Identify which cell holds the provided text, then report its [X, Y] central coordinate. 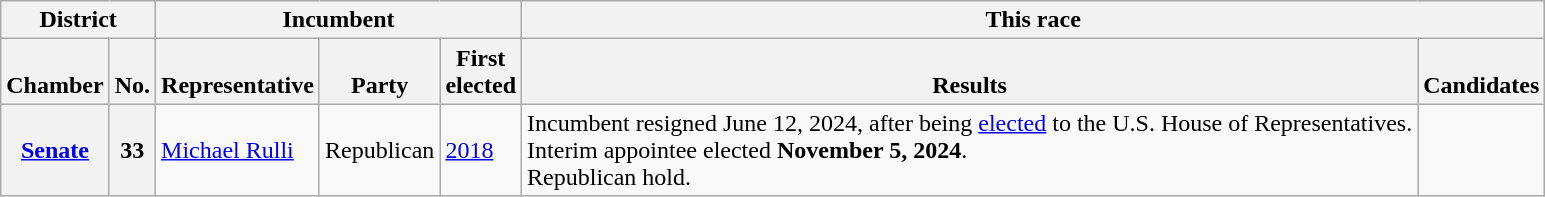
Representative [238, 72]
Results [970, 72]
District [78, 20]
This race [1034, 20]
Chamber [55, 72]
33 [132, 150]
Incumbent [339, 20]
Firstelected [481, 72]
Senate [55, 150]
Candidates [1482, 72]
2018 [481, 150]
Republican [379, 150]
No. [132, 72]
Party [379, 72]
Michael Rulli [238, 150]
